Return the [X, Y] coordinate for the center point of the cell that contains the specified text.  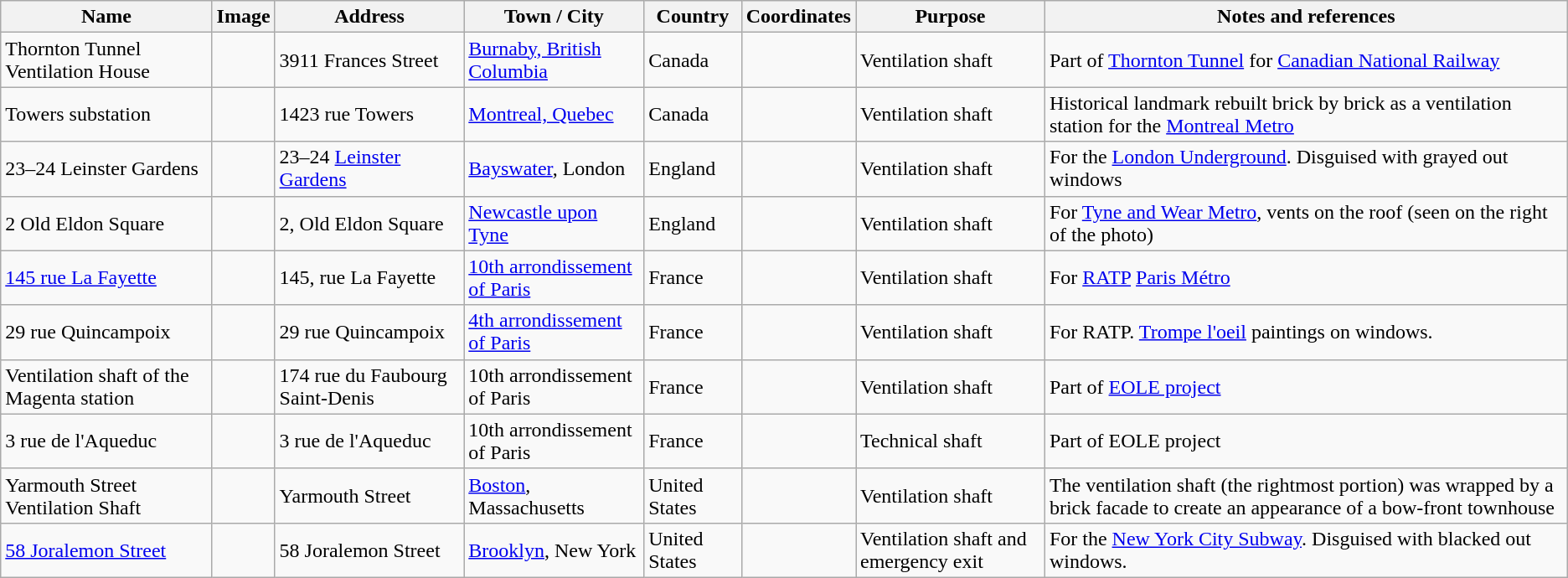
Newcastle upon Tyne [554, 223]
Boston, Massachusetts [554, 496]
Montreal, Quebec [554, 114]
Part of Thornton Tunnel for Canadian National Railway [1306, 60]
2, Old Eldon Square [369, 223]
Yarmouth Street Ventilation Shaft [106, 496]
For RATP Paris Métro [1306, 278]
Purpose [951, 17]
For RATP. Trompe l'oeil paintings on windows. [1306, 332]
Coordinates [798, 17]
Burnaby, British Columbia [554, 60]
Historical landmark rebuilt brick by brick as a ventilation station for the Montreal Metro [1306, 114]
Image [243, 17]
Country [693, 17]
Ventilation shaft of the Magenta station [106, 387]
Technical shaft [951, 441]
Town / City [554, 17]
174 rue du Faubourg Saint-Denis [369, 387]
Brooklyn, New York [554, 550]
For the New York City Subway. Disguised with blacked out windows. [1306, 550]
3911 Frances Street [369, 60]
Address [369, 17]
145 rue La Fayette [106, 278]
The ventilation shaft (the rightmost portion) was wrapped by a brick facade to create an appearance of a bow-front townhouse [1306, 496]
2 Old Eldon Square [106, 223]
1423 rue Towers [369, 114]
Ventilation shaft and emergency exit [951, 550]
Bayswater, London [554, 169]
For the London Underground. Disguised with grayed out windows [1306, 169]
145, rue La Fayette [369, 278]
For Tyne and Wear Metro, vents on the roof (seen on the right of the photo) [1306, 223]
Towers substation [106, 114]
4th arrondissement of Paris [554, 332]
Yarmouth Street [369, 496]
Thornton Tunnel Ventilation House [106, 60]
Name [106, 17]
Notes and references [1306, 17]
